Locate the cell with the specified text and output its [x, y] center coordinate. 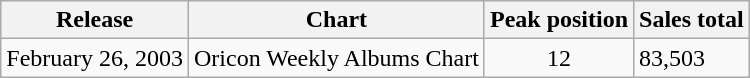
Peak position [558, 20]
February 26, 2003 [95, 58]
Sales total [692, 20]
Release [95, 20]
Oricon Weekly Albums Chart [336, 58]
12 [558, 58]
83,503 [692, 58]
Chart [336, 20]
